Output the [x, y] coordinate of the center of the cell containing the given text.  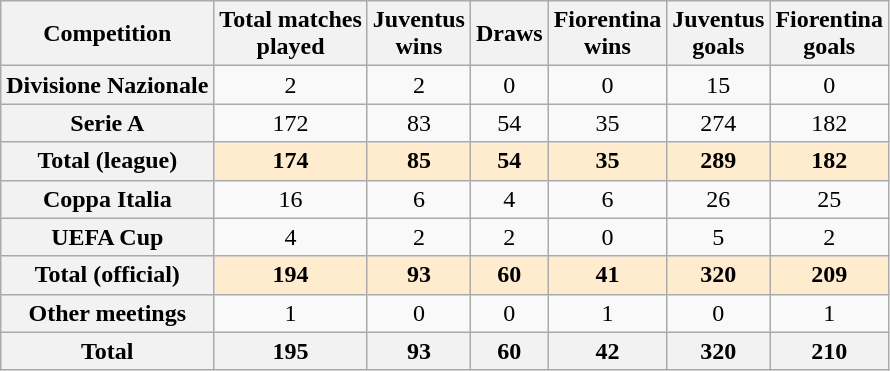
Juventusgoals [718, 34]
Draws [509, 34]
210 [830, 351]
5 [718, 237]
25 [830, 199]
Total (league) [108, 161]
Juventuswins [418, 34]
Fiorentinagoals [830, 34]
Serie A [108, 123]
UEFA Cup [108, 237]
Fiorentinawins [608, 34]
274 [718, 123]
195 [291, 351]
289 [718, 161]
15 [718, 85]
209 [830, 275]
174 [291, 161]
26 [718, 199]
Divisione Nazionale [108, 85]
Total matchesplayed [291, 34]
Total (official) [108, 275]
Total [108, 351]
172 [291, 123]
42 [608, 351]
Competition [108, 34]
Other meetings [108, 313]
83 [418, 123]
194 [291, 275]
85 [418, 161]
16 [291, 199]
41 [608, 275]
Coppa Italia [108, 199]
